Scan for the cell matching the given text and deliver its (X, Y) coordinate at center. 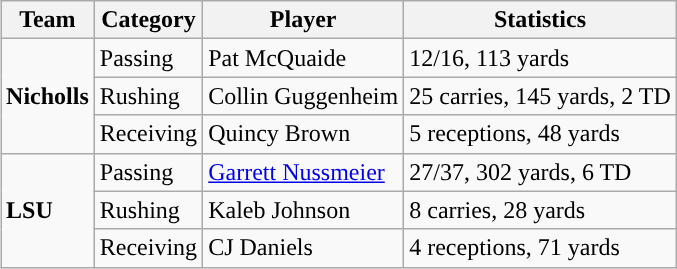
5 receptions, 48 yards (540, 134)
Quincy Brown (304, 134)
Team (48, 20)
LSU (48, 210)
Statistics (540, 20)
Kaleb Johnson (304, 210)
Pat McQuaide (304, 58)
Nicholls (48, 96)
25 carries, 145 yards, 2 TD (540, 96)
Category (148, 20)
4 receptions, 71 yards (540, 248)
CJ Daniels (304, 248)
12/16, 113 yards (540, 58)
Garrett Nussmeier (304, 172)
Player (304, 20)
Collin Guggenheim (304, 96)
27/37, 302 yards, 6 TD (540, 172)
8 carries, 28 yards (540, 210)
